Pinpoint the cell where the given text exists, returning its (X, Y) midpoint coordinate. 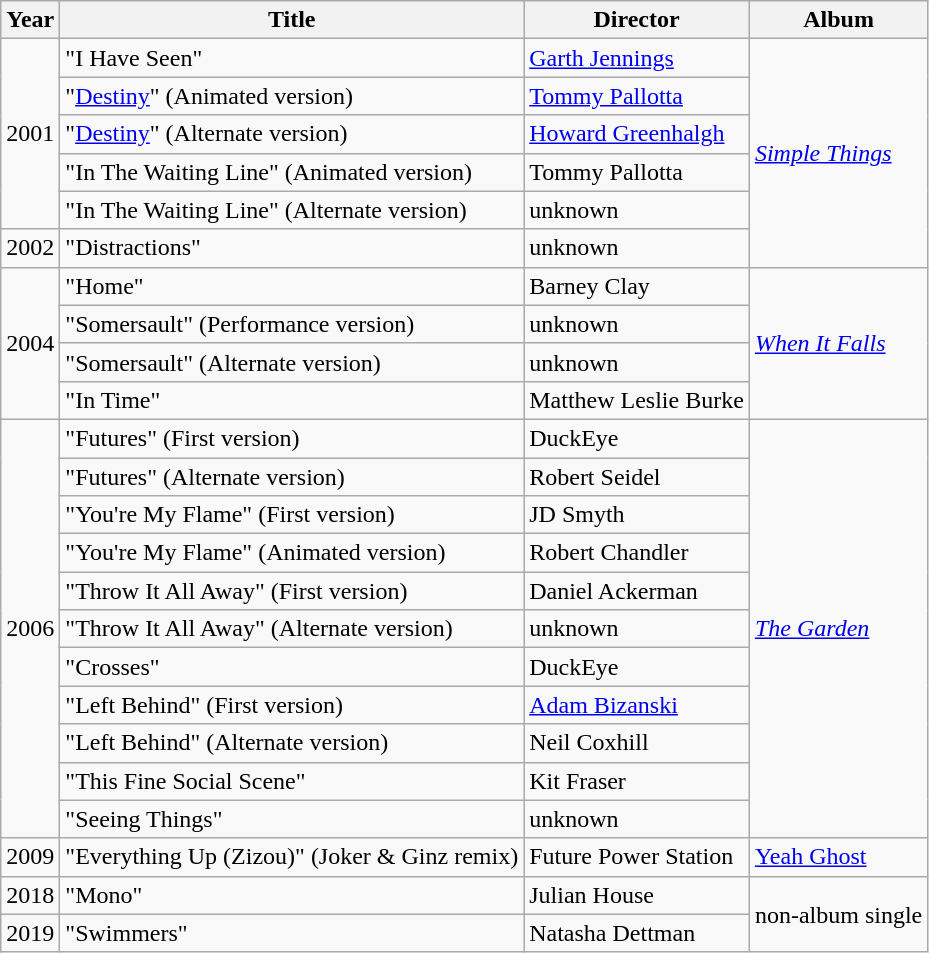
Barney Clay (637, 286)
"Swimmers" (292, 933)
Garth Jennings (637, 58)
JD Smyth (637, 515)
"Left Behind" (First version) (292, 705)
Daniel Ackerman (637, 591)
Future Power Station (637, 857)
"In The Waiting Line" (Animated version) (292, 172)
"Home" (292, 286)
"Destiny" (Alternate version) (292, 134)
"Distractions" (292, 248)
Director (637, 20)
"You're My Flame" (First version) (292, 515)
Matthew Leslie Burke (637, 400)
"This Fine Social Scene" (292, 781)
Robert Seidel (637, 477)
Album (838, 20)
Neil Coxhill (637, 743)
non-album single (838, 914)
"Everything Up (Zizou)" (Joker & Ginz remix) (292, 857)
"In The Waiting Line" (Alternate version) (292, 210)
When It Falls (838, 343)
"Destiny" (Animated version) (292, 96)
2018 (30, 895)
Natasha Dettman (637, 933)
The Garden (838, 628)
"Somersault" (Alternate version) (292, 362)
"Somersault" (Performance version) (292, 324)
2006 (30, 628)
2002 (30, 248)
Adam Bizanski (637, 705)
2004 (30, 343)
Year (30, 20)
"Left Behind" (Alternate version) (292, 743)
"In Time" (292, 400)
Julian House (637, 895)
Kit Fraser (637, 781)
"I Have Seen" (292, 58)
"Mono" (292, 895)
Robert Chandler (637, 553)
"Futures" (Alternate version) (292, 477)
2009 (30, 857)
"Throw It All Away" (Alternate version) (292, 629)
"Futures" (First version) (292, 438)
Title (292, 20)
2001 (30, 134)
"Seeing Things" (292, 819)
"You're My Flame" (Animated version) (292, 553)
Simple Things (838, 153)
"Crosses" (292, 667)
2019 (30, 933)
Howard Greenhalgh (637, 134)
Yeah Ghost (838, 857)
"Throw It All Away" (First version) (292, 591)
